Output the [x, y] coordinate of the center of the cell containing the given text.  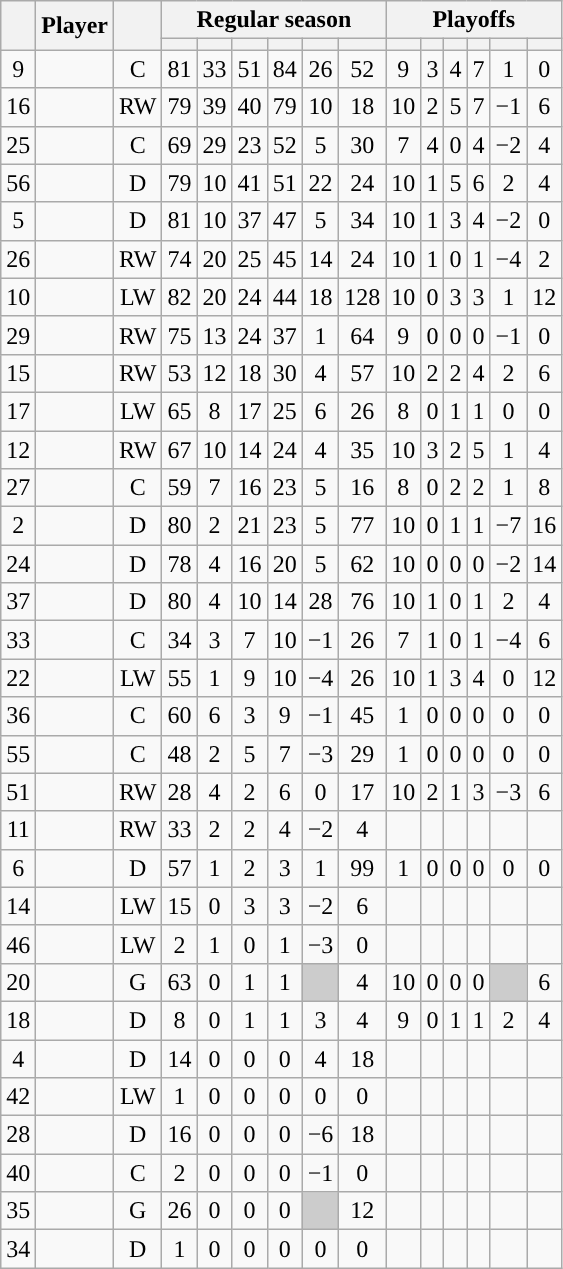
128 [362, 297]
59 [180, 488]
63 [180, 982]
82 [180, 297]
60 [180, 716]
21 [250, 526]
36 [18, 716]
Regular season [274, 20]
44 [284, 297]
47 [284, 221]
75 [180, 335]
67 [180, 449]
77 [362, 526]
78 [180, 564]
56 [18, 183]
64 [362, 335]
42 [18, 1097]
−6 [320, 1135]
69 [180, 145]
Player [75, 26]
53 [180, 373]
−7 [508, 526]
Playoffs [474, 20]
39 [214, 107]
48 [180, 754]
62 [362, 564]
84 [284, 69]
46 [18, 944]
41 [250, 183]
74 [180, 259]
27 [18, 488]
65 [180, 411]
13 [214, 335]
99 [362, 868]
11 [18, 830]
76 [362, 602]
